Detect which cell encompasses the target text, then output its (X, Y) center coordinate. 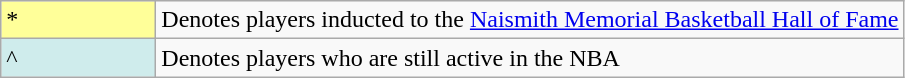
^ (78, 58)
Denotes players who are still active in the NBA (530, 58)
* (78, 20)
Denotes players inducted to the Naismith Memorial Basketball Hall of Fame (530, 20)
